Output the [x, y] coordinate of the center of the cell containing the given text.  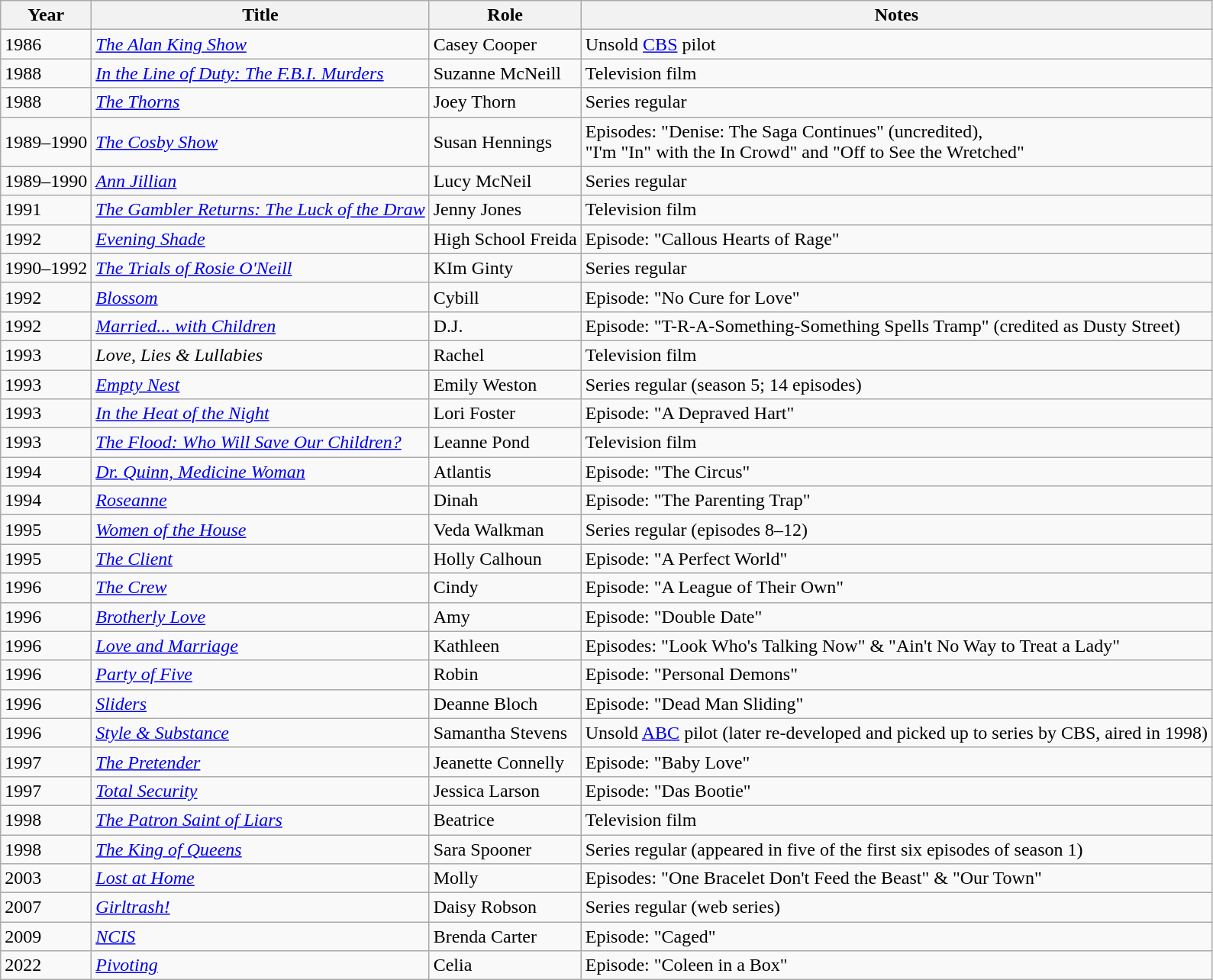
Sliders [260, 704]
Deanne Bloch [505, 704]
Lucy McNeil [505, 181]
2009 [46, 936]
Episode: "A Depraved Hart" [896, 414]
Jeanette Connelly [505, 762]
Episodes: "Denise: The Saga Continues" (uncredited),"I'm "In" with the In Crowd" and "Off to See the Wretched" [896, 142]
Episode: "The Parenting Trap" [896, 501]
Series regular (season 5; 14 episodes) [896, 384]
Episode: "Das Bootie" [896, 791]
Party of Five [260, 675]
Leanne Pond [505, 443]
Episode: "Personal Demons" [896, 675]
Pivoting [260, 965]
In the Line of Duty: The F.B.I. Murders [260, 73]
Roseanne [260, 501]
Love and Marriage [260, 646]
Style & Substance [260, 733]
D.J. [505, 326]
Samantha Stevens [505, 733]
Holly Calhoun [505, 559]
The Patron Saint of Liars [260, 820]
1991 [46, 210]
Episode: "No Cure for Love" [896, 297]
Atlantis [505, 472]
Episode: "Callous Hearts of Rage" [896, 239]
KIm Ginty [505, 268]
1986 [46, 44]
Suzanne McNeill [505, 73]
Ann Jillian [260, 181]
Cindy [505, 588]
Dr. Quinn, Medicine Woman [260, 472]
Episodes: "Look Who's Talking Now" & "Ain't No Way to Treat a Lady" [896, 646]
Daisy Robson [505, 907]
The Crew [260, 588]
Notes [896, 15]
Episode: "Dead Man Sliding" [896, 704]
2003 [46, 878]
Sara Spooner [505, 849]
Married... with Children [260, 326]
Episode: "T-R-A-Something-Something Spells Tramp" (credited as Dusty Street) [896, 326]
Celia [505, 965]
Series regular (appeared in five of the first six episodes of season 1) [896, 849]
Casey Cooper [505, 44]
Year [46, 15]
High School Freida [505, 239]
Brenda Carter [505, 936]
Rachel [505, 355]
Beatrice [505, 820]
Episode: "Coleen in a Box" [896, 965]
Dinah [505, 501]
Series regular (episodes 8–12) [896, 530]
The Cosby Show [260, 142]
Kathleen [505, 646]
Emily Weston [505, 384]
Unsold CBS pilot [896, 44]
Brotherly Love [260, 617]
Title [260, 15]
The Gambler Returns: The Luck of the Draw [260, 210]
Lost at Home [260, 878]
Blossom [260, 297]
Empty Nest [260, 384]
Jessica Larson [505, 791]
Women of the House [260, 530]
Episode: "Caged" [896, 936]
The Alan King Show [260, 44]
NCIS [260, 936]
Veda Walkman [505, 530]
Molly [505, 878]
Episode: "A Perfect World" [896, 559]
In the Heat of the Night [260, 414]
Love, Lies & Lullabies [260, 355]
Role [505, 15]
Susan Hennings [505, 142]
Episode: "A League of Their Own" [896, 588]
Lori Foster [505, 414]
Amy [505, 617]
Joey Thorn [505, 102]
Cybill [505, 297]
The Trials of Rosie O'Neill [260, 268]
The Flood: Who Will Save Our Children? [260, 443]
The King of Queens [260, 849]
Evening Shade [260, 239]
Girltrash! [260, 907]
Total Security [260, 791]
The Thorns [260, 102]
2007 [46, 907]
Episode: "Double Date" [896, 617]
Jenny Jones [505, 210]
2022 [46, 965]
Episode: "Baby Love" [896, 762]
The Pretender [260, 762]
Series regular (web series) [896, 907]
Episodes: "One Bracelet Don't Feed the Beast" & "Our Town" [896, 878]
Robin [505, 675]
Episode: "The Circus" [896, 472]
The Client [260, 559]
1990–1992 [46, 268]
Unsold ABC pilot (later re-developed and picked up to series by CBS, aired in 1998) [896, 733]
